Find where the given text appears and provide that cell's center as [X, Y] coordinate. 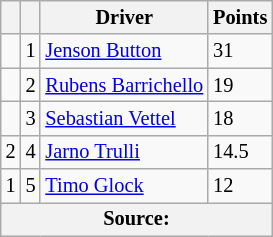
Jarno Trulli [124, 152]
Rubens Barrichello [124, 85]
Source: [136, 219]
12 [240, 186]
19 [240, 85]
Jenson Button [124, 51]
Points [240, 17]
4 [31, 152]
3 [31, 118]
Timo Glock [124, 186]
Sebastian Vettel [124, 118]
31 [240, 51]
Driver [124, 17]
14.5 [240, 152]
18 [240, 118]
5 [31, 186]
